Identify which cell holds the provided text, then report its [X, Y] central coordinate. 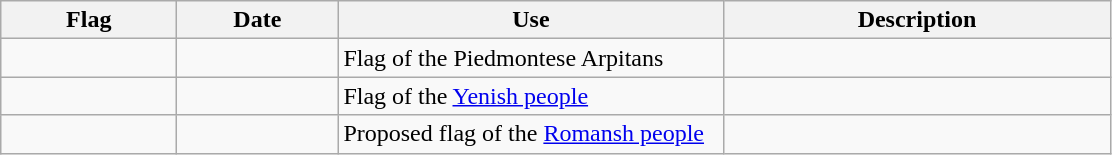
Flag of the Yenish people [531, 96]
Flag of the Piedmontese Arpitans [531, 58]
Use [531, 20]
Description [917, 20]
Proposed flag of the Romansh people [531, 134]
Date [258, 20]
Flag [89, 20]
